Extract the [x, y] coordinate from the center of the cell holding the provided text.  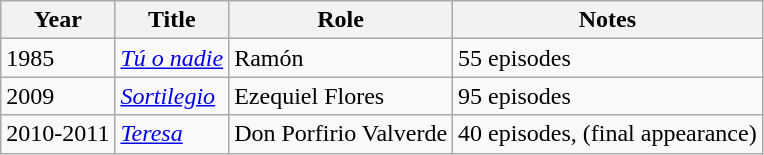
40 episodes, (final appearance) [608, 134]
Teresa [172, 134]
Sortilegio [172, 96]
Don Porfirio Valverde [341, 134]
1985 [58, 58]
2009 [58, 96]
2010-2011 [58, 134]
Tú o nadie [172, 58]
55 episodes [608, 58]
Year [58, 20]
Title [172, 20]
95 episodes [608, 96]
Ramón [341, 58]
Notes [608, 20]
Role [341, 20]
Ezequiel Flores [341, 96]
